Find where the given text appears and provide that cell's center as (x, y) coordinate. 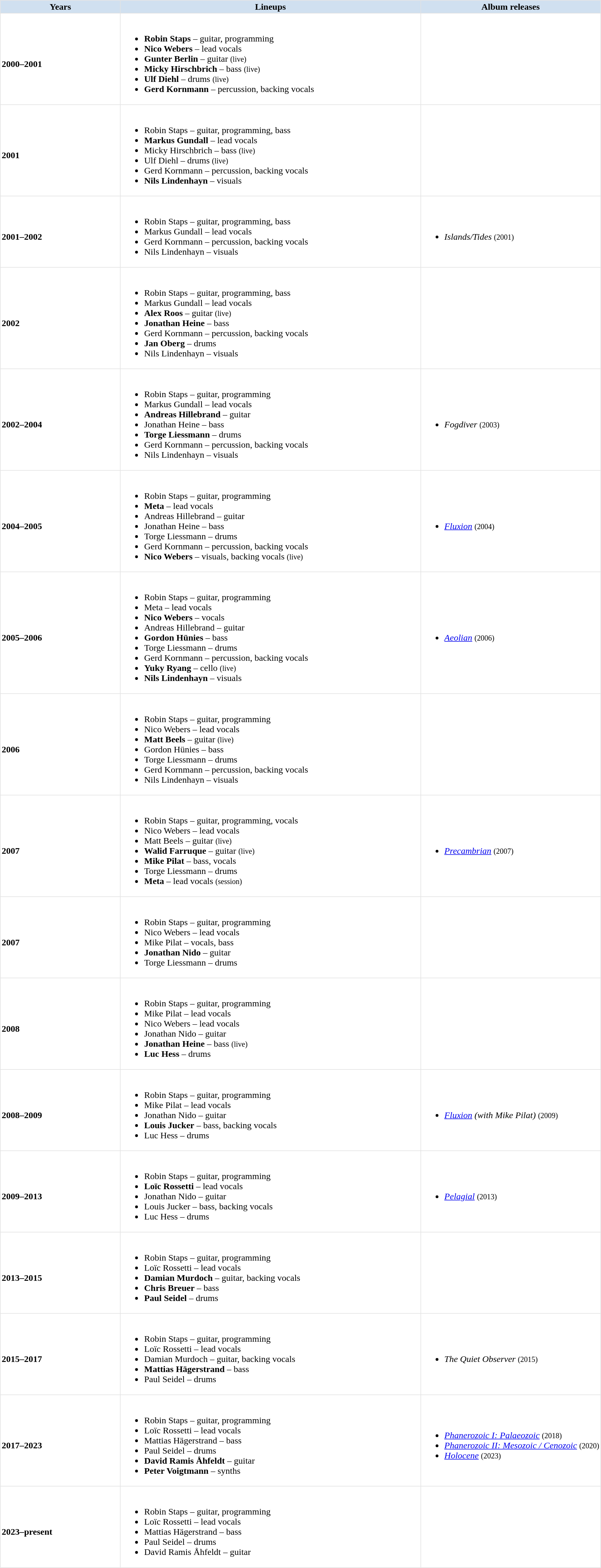
Years (61, 7)
Robin Staps – guitar, programmingNico Webers – lead vocalsMike Pilat – vocals, bassJonathan Nido – guitarTorge Liessmann – drums (271, 938)
Robin Staps – guitar, programmingLoïc Rossetti – lead vocalsDamian Murdoch – guitar, backing vocalsChris Breuer – bassPaul Seidel – drums (271, 1273)
2008 (61, 1024)
2006 (61, 745)
Lineups (271, 7)
2009–2013 (61, 1191)
2008–2009 (61, 1110)
Robin Staps – guitar, programmingLoïc Rossetti – lead vocalsJonathan Nido – guitarLouis Jucker – bass, backing vocalsLuc Hess – drums (271, 1191)
2000–2001 (61, 59)
2017–2023 (61, 1440)
Robin Staps – guitar, programmingMike Pilat – lead vocalsJonathan Nido – guitarLouis Jucker – bass, backing vocalsLuc Hess – drums (271, 1110)
The Quiet Observer (2015) (511, 1354)
Fluxion (with Mike Pilat) (2009) (511, 1110)
Robin Staps – guitar, programmingMike Pilat – lead vocalsNico Webers – lead vocalsJonathan Nido – guitarJonathan Heine – bass (live)Luc Hess – drums (271, 1024)
Robin Staps – guitar, programmingLoïc Rossetti – lead vocalsDamian Murdoch – guitar, backing vocalsMattias Hägerstrand – bassPaul Seidel – drums (271, 1354)
2002 (61, 318)
Album releases (511, 7)
2001–2002 (61, 231)
2013–2015 (61, 1273)
Fluxion (2004) (511, 521)
Phanerozoic I: Palaeozoic (2018)Phanerozoic II: Mesozoic / Cenozoic (2020)Holocene (2023) (511, 1440)
2002–2004 (61, 420)
Aeolian (2006) (511, 633)
Pelagial (2013) (511, 1191)
2004–2005 (61, 521)
Islands/Tides (2001) (511, 231)
2001 (61, 150)
2023–present (61, 1527)
Fogdiver (2003) (511, 420)
Robin Staps – guitar, programming, bassMarkus Gundall – lead vocalsGerd Kornmann – percussion, backing vocalsNils Lindenhayn – visuals (271, 231)
Precambrian (2007) (511, 846)
2015–2017 (61, 1354)
2005–2006 (61, 633)
Robin Staps – guitar, programmingLoïc Rossetti – lead vocalsMattias Hägerstrand – bassPaul Seidel – drumsDavid Ramis Åhfeldt – guitar (271, 1527)
